For the text-containing cell, return its midpoint in [x, y] coordinate format. 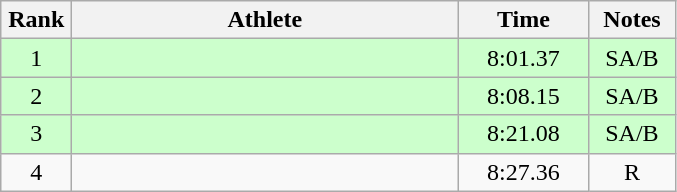
Time [524, 20]
R [632, 172]
3 [36, 134]
Notes [632, 20]
2 [36, 96]
8:08.15 [524, 96]
8:01.37 [524, 58]
8:27.36 [524, 172]
8:21.08 [524, 134]
Rank [36, 20]
1 [36, 58]
4 [36, 172]
Athlete [265, 20]
